For the text-containing cell, return its midpoint in [x, y] coordinate format. 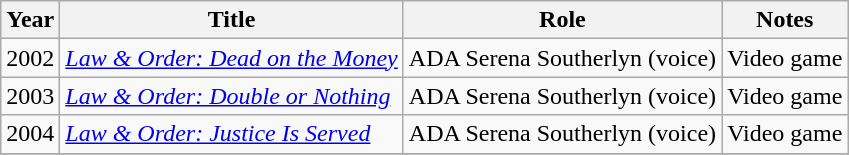
2003 [30, 96]
Year [30, 20]
Title [232, 20]
Law & Order: Double or Nothing [232, 96]
Law & Order: Justice Is Served [232, 134]
Role [562, 20]
2004 [30, 134]
2002 [30, 58]
Law & Order: Dead on the Money [232, 58]
Notes [785, 20]
